From the cell containing the given text, extract its center point as (x, y) coordinate. 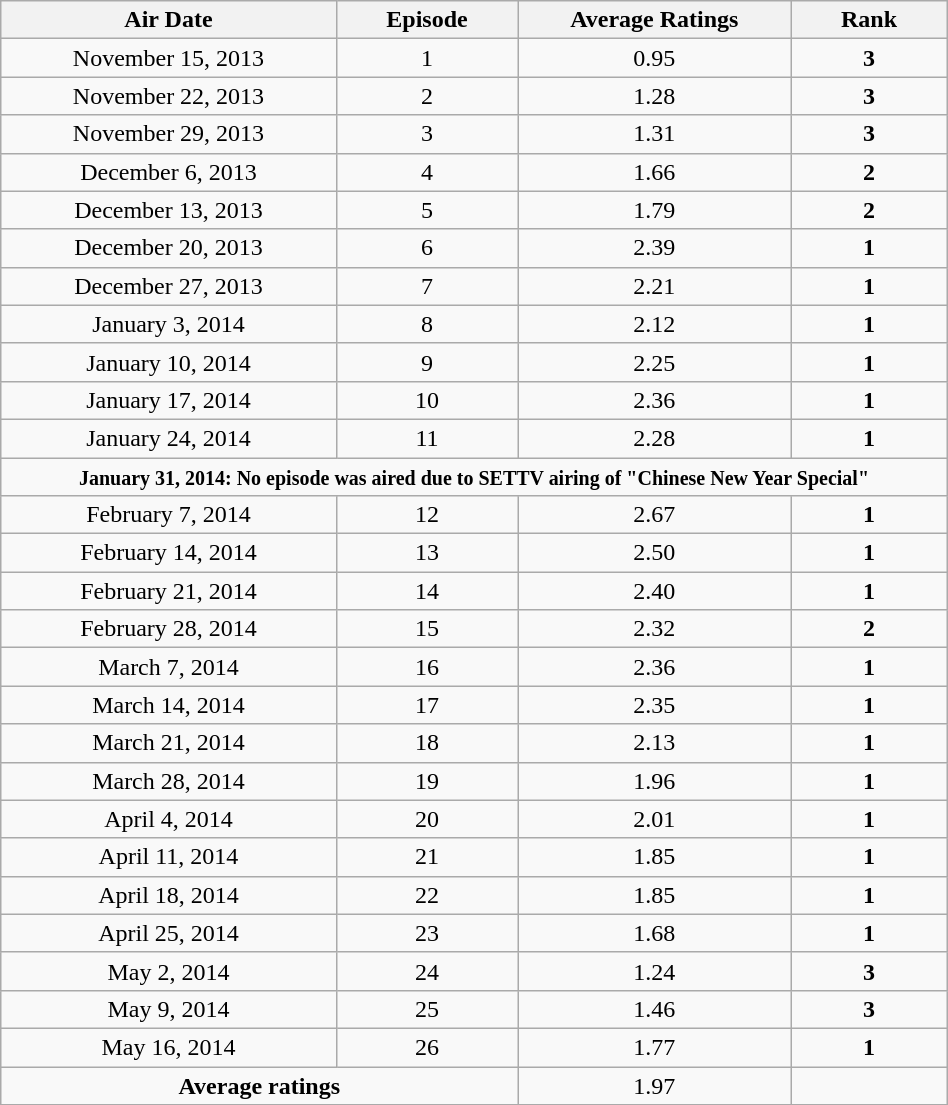
January 3, 2014 (168, 324)
9 (427, 362)
0.95 (654, 58)
1.97 (654, 1085)
20 (427, 819)
7 (427, 286)
11 (427, 438)
2.67 (654, 515)
Episode (427, 20)
19 (427, 781)
February 14, 2014 (168, 553)
1.66 (654, 172)
December 13, 2013 (168, 210)
March 14, 2014 (168, 705)
April 11, 2014 (168, 857)
13 (427, 553)
1.24 (654, 971)
5 (427, 210)
April 18, 2014 (168, 895)
2.35 (654, 705)
December 27, 2013 (168, 286)
15 (427, 629)
Average ratings (260, 1085)
2.12 (654, 324)
1.68 (654, 933)
18 (427, 743)
1.96 (654, 781)
December 6, 2013 (168, 172)
2.28 (654, 438)
April 4, 2014 (168, 819)
January 31, 2014: No episode was aired due to SETTV airing of "Chinese New Year Special" (474, 477)
2.21 (654, 286)
2.32 (654, 629)
February 21, 2014 (168, 591)
March 28, 2014 (168, 781)
November 15, 2013 (168, 58)
26 (427, 1047)
1.31 (654, 134)
January 10, 2014 (168, 362)
2.40 (654, 591)
November 29, 2013 (168, 134)
12 (427, 515)
Average Ratings (654, 20)
1.46 (654, 1009)
2.25 (654, 362)
1.77 (654, 1047)
4 (427, 172)
May 2, 2014 (168, 971)
25 (427, 1009)
10 (427, 400)
January 17, 2014 (168, 400)
22 (427, 895)
6 (427, 248)
24 (427, 971)
March 21, 2014 (168, 743)
November 22, 2013 (168, 96)
2.01 (654, 819)
December 20, 2013 (168, 248)
May 9, 2014 (168, 1009)
February 7, 2014 (168, 515)
17 (427, 705)
23 (427, 933)
16 (427, 667)
January 24, 2014 (168, 438)
8 (427, 324)
21 (427, 857)
2.13 (654, 743)
2.39 (654, 248)
May 16, 2014 (168, 1047)
2.50 (654, 553)
1.28 (654, 96)
1.79 (654, 210)
April 25, 2014 (168, 933)
14 (427, 591)
March 7, 2014 (168, 667)
Rank (869, 20)
February 28, 2014 (168, 629)
Air Date (168, 20)
